For the text-containing cell, return its midpoint in [x, y] coordinate format. 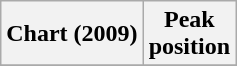
Peak position [189, 34]
Chart (2009) [72, 34]
